Identify which cell holds the provided text, then report its [x, y] central coordinate. 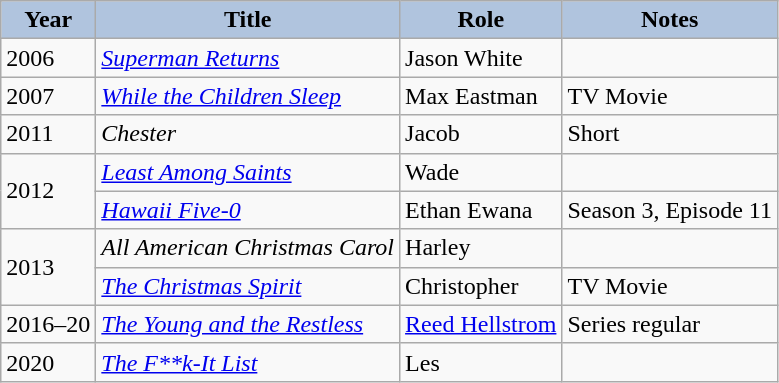
Season 3, Episode 11 [670, 210]
Notes [670, 20]
Short [670, 134]
2013 [48, 267]
Hawaii Five-0 [248, 210]
While the Children Sleep [248, 96]
The F**k-It List [248, 362]
Reed Hellstrom [481, 324]
Harley [481, 248]
2007 [48, 96]
Wade [481, 172]
Les [481, 362]
2006 [48, 58]
Role [481, 20]
The Christmas Spirit [248, 286]
Chester [248, 134]
2020 [48, 362]
2016–20 [48, 324]
Least Among Saints [248, 172]
2012 [48, 191]
Jason White [481, 58]
Superman Returns [248, 58]
Christopher [481, 286]
Jacob [481, 134]
Ethan Ewana [481, 210]
The Young and the Restless [248, 324]
All American Christmas Carol [248, 248]
2011 [48, 134]
Series regular [670, 324]
Max Eastman [481, 96]
Title [248, 20]
Year [48, 20]
